Locate the cell with the specified text and output its (x, y) center coordinate. 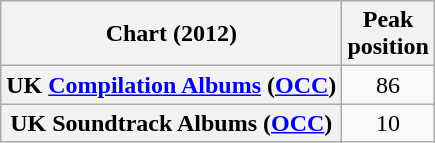
86 (388, 85)
Chart (2012) (172, 34)
UK Compilation Albums (OCC) (172, 85)
UK Soundtrack Albums (OCC) (172, 123)
Peakposition (388, 34)
10 (388, 123)
